Detect which cell encompasses the target text, then output its [x, y] center coordinate. 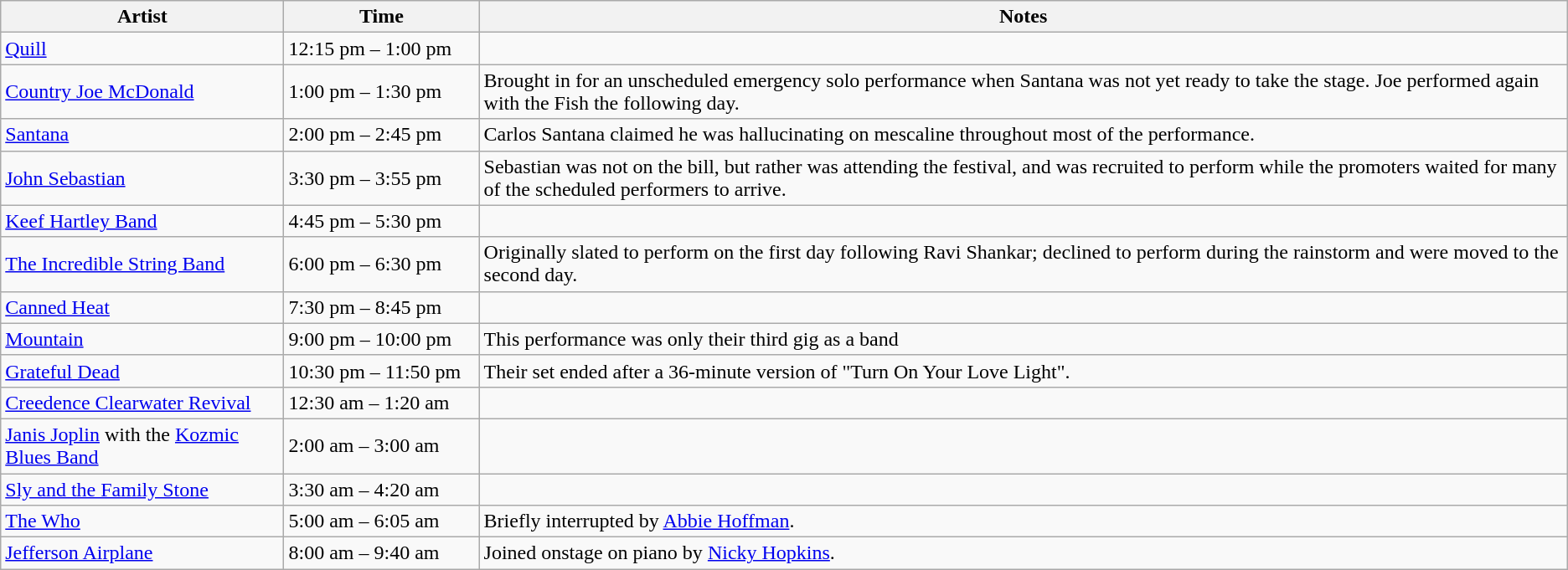
9:00 pm – 10:00 pm [382, 339]
3:30 pm – 3:55 pm [382, 177]
Creedence Clearwater Revival [142, 403]
8:00 am – 9:40 am [382, 553]
Carlos Santana claimed he was hallucinating on mescaline throughout most of the performance. [1024, 135]
Mountain [142, 339]
The Incredible String Band [142, 264]
Santana [142, 135]
Jefferson Airplane [142, 553]
4:45 pm – 5:30 pm [382, 221]
This performance was only their third gig as a band [1024, 339]
Originally slated to perform on the first day following Ravi Shankar; declined to perform during the rainstorm and were moved to the second day. [1024, 264]
12:30 am – 1:20 am [382, 403]
Briefly interrupted by Abbie Hoffman. [1024, 521]
2:00 pm – 2:45 pm [382, 135]
The Who [142, 521]
7:30 pm – 8:45 pm [382, 307]
12:15 pm – 1:00 pm [382, 49]
3:30 am – 4:20 am [382, 490]
Keef Hartley Band [142, 221]
Sly and the Family Stone [142, 490]
Notes [1024, 17]
Time [382, 17]
2:00 am – 3:00 am [382, 445]
5:00 am – 6:05 am [382, 521]
Grateful Dead [142, 371]
Quill [142, 49]
Joined onstage on piano by Nicky Hopkins. [1024, 553]
10:30 pm – 11:50 pm [382, 371]
John Sebastian [142, 177]
1:00 pm – 1:30 pm [382, 92]
Janis Joplin with the Kozmic Blues Band [142, 445]
Their set ended after a 36-minute version of "Turn On Your Love Light". [1024, 371]
6:00 pm – 6:30 pm [382, 264]
Artist [142, 17]
Canned Heat [142, 307]
Country Joe McDonald [142, 92]
